Capture the cell that displays the provided text and extract its [x, y] central coordinate. 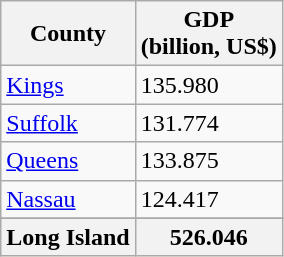
Suffolk [68, 123]
124.417 [208, 199]
County [68, 34]
526.046 [208, 237]
133.875 [208, 161]
Nassau [68, 199]
135.980 [208, 85]
Long Island [68, 237]
131.774 [208, 123]
Queens [68, 161]
Kings [68, 85]
GDP(billion, US$) [208, 34]
